Search for the cell housing the specified text and yield its [x, y] center coordinate. 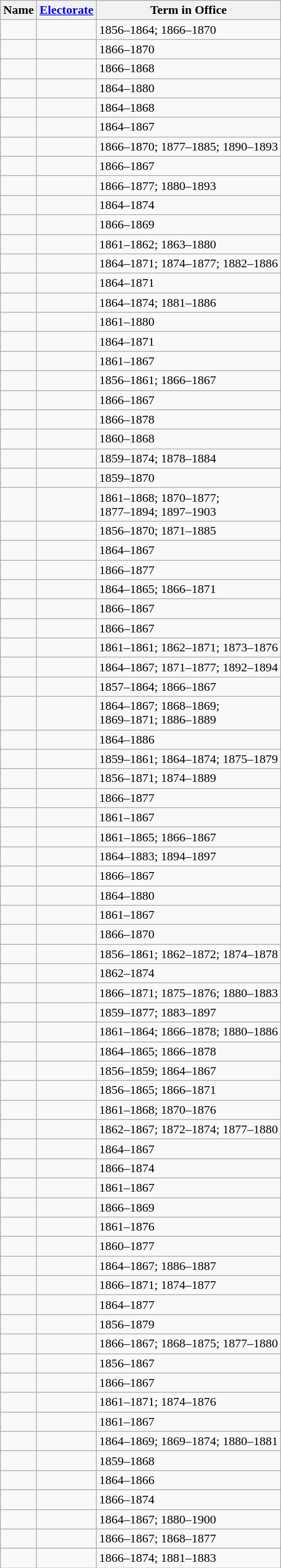
1866–1871; 1875–1876; 1880–1883 [188, 993]
1856–1865; 1866–1871 [188, 1090]
1862–1874 [188, 973]
1859–1870 [188, 478]
1859–1868 [188, 1460]
1864–1868 [188, 108]
Electorate [67, 10]
1864–1866 [188, 1480]
Name [18, 10]
1861–1876 [188, 1227]
1864–1865; 1866–1871 [188, 589]
1864–1867; 1868–1869;1869–1871; 1886–1889 [188, 713]
1866–1871; 1874–1877 [188, 1285]
1861–1880 [188, 322]
1860–1877 [188, 1246]
1860–1868 [188, 439]
1866–1877; 1880–1893 [188, 185]
1864–1867; 1886–1887 [188, 1266]
1864–1869; 1869–1874; 1880–1881 [188, 1441]
1856–1859; 1864–1867 [188, 1071]
1866–1867; 1868–1877 [188, 1539]
1866–1878 [188, 419]
1866–1867; 1868–1875; 1877–1880 [188, 1344]
1856–1879 [188, 1324]
1864–1874; 1881–1886 [188, 303]
1864–1865; 1866–1878 [188, 1051]
1859–1877; 1883–1897 [188, 1012]
1856–1870; 1871–1885 [188, 531]
1864–1874 [188, 205]
1864–1867; 1871–1877; 1892–1894 [188, 667]
1864–1883; 1894–1897 [188, 856]
1864–1877 [188, 1305]
1864–1871; 1874–1877; 1882–1886 [188, 264]
1856–1864; 1866–1870 [188, 30]
1859–1861; 1864–1874; 1875–1879 [188, 759]
1861–1861; 1862–1871; 1873–1876 [188, 648]
1861–1871; 1874–1876 [188, 1402]
1866–1870; 1877–1885; 1890–1893 [188, 146]
1856–1861; 1862–1872; 1874–1878 [188, 954]
1857–1864; 1866–1867 [188, 687]
1861–1868; 1870–1877;1877–1894; 1897–1903 [188, 504]
1862–1867; 1872–1874; 1877–1880 [188, 1129]
1861–1865; 1866–1867 [188, 837]
1861–1862; 1863–1880 [188, 244]
1861–1868; 1870–1876 [188, 1110]
Term in Office [188, 10]
1856–1861; 1866–1867 [188, 380]
1859–1874; 1878–1884 [188, 458]
1856–1871; 1874–1889 [188, 778]
1861–1864; 1866–1878; 1880–1886 [188, 1032]
1856–1867 [188, 1363]
1864–1886 [188, 739]
1866–1874; 1881–1883 [188, 1558]
1864–1867; 1880–1900 [188, 1519]
1866–1868 [188, 69]
